Search for the cell housing the specified text and yield its [X, Y] center coordinate. 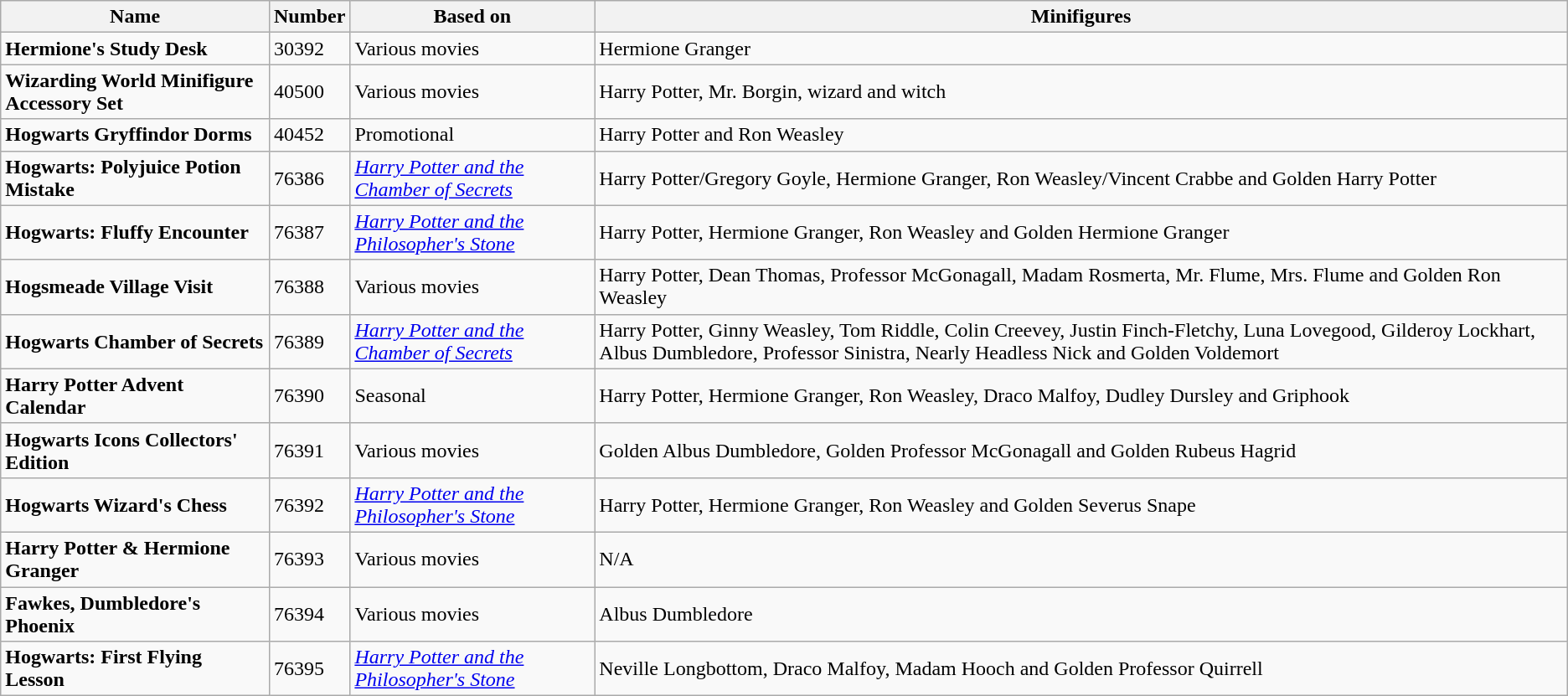
Hogwarts Wizard's Chess [136, 504]
76389 [309, 342]
Hogwarts Icons Collectors' Edition [136, 451]
Promotional [472, 135]
40500 [309, 92]
Harry Potter & Hermione Granger [136, 559]
Harry Potter Advent Calendar [136, 395]
Albus Dumbledore [1081, 613]
Based on [472, 17]
76387 [309, 233]
Minifigures [1081, 17]
76390 [309, 395]
Harry Potter, Hermione Granger, Ron Weasley and Golden Severus Snape [1081, 504]
76391 [309, 451]
Seasonal [472, 395]
76393 [309, 559]
76388 [309, 286]
Harry Potter, Hermione Granger, Ron Weasley, Draco Malfoy, Dudley Dursley and Griphook [1081, 395]
30392 [309, 49]
76394 [309, 613]
Neville Longbottom, Draco Malfoy, Madam Hooch and Golden Professor Quirrell [1081, 668]
76392 [309, 504]
Fawkes, Dumbledore's Phoenix [136, 613]
Hogwarts Gryffindor Dorms [136, 135]
Number [309, 17]
Hermione's Study Desk [136, 49]
Harry Potter, Dean Thomas, Professor McGonagall, Madam Rosmerta, Mr. Flume, Mrs. Flume and Golden Ron Weasley [1081, 286]
40452 [309, 135]
Hogwarts: First Flying Lesson [136, 668]
Hermione Granger [1081, 49]
Harry Potter, Hermione Granger, Ron Weasley and Golden Hermione Granger [1081, 233]
N/A [1081, 559]
Harry Potter and Ron Weasley [1081, 135]
Hogwarts Chamber of Secrets [136, 342]
Wizarding World Minifigure Accessory Set [136, 92]
Harry Potter/Gregory Goyle, Hermione Granger, Ron Weasley/Vincent Crabbe and Golden Harry Potter [1081, 178]
Hogsmeade Village Visit [136, 286]
Hogwarts: Polyjuice Potion Mistake [136, 178]
76386 [309, 178]
Name [136, 17]
Harry Potter, Mr. Borgin, wizard and witch [1081, 92]
76395 [309, 668]
Golden Albus Dumbledore, Golden Professor McGonagall and Golden Rubeus Hagrid [1081, 451]
Hogwarts: Fluffy Encounter [136, 233]
